Output the [X, Y] coordinate of the center of the cell containing the given text.  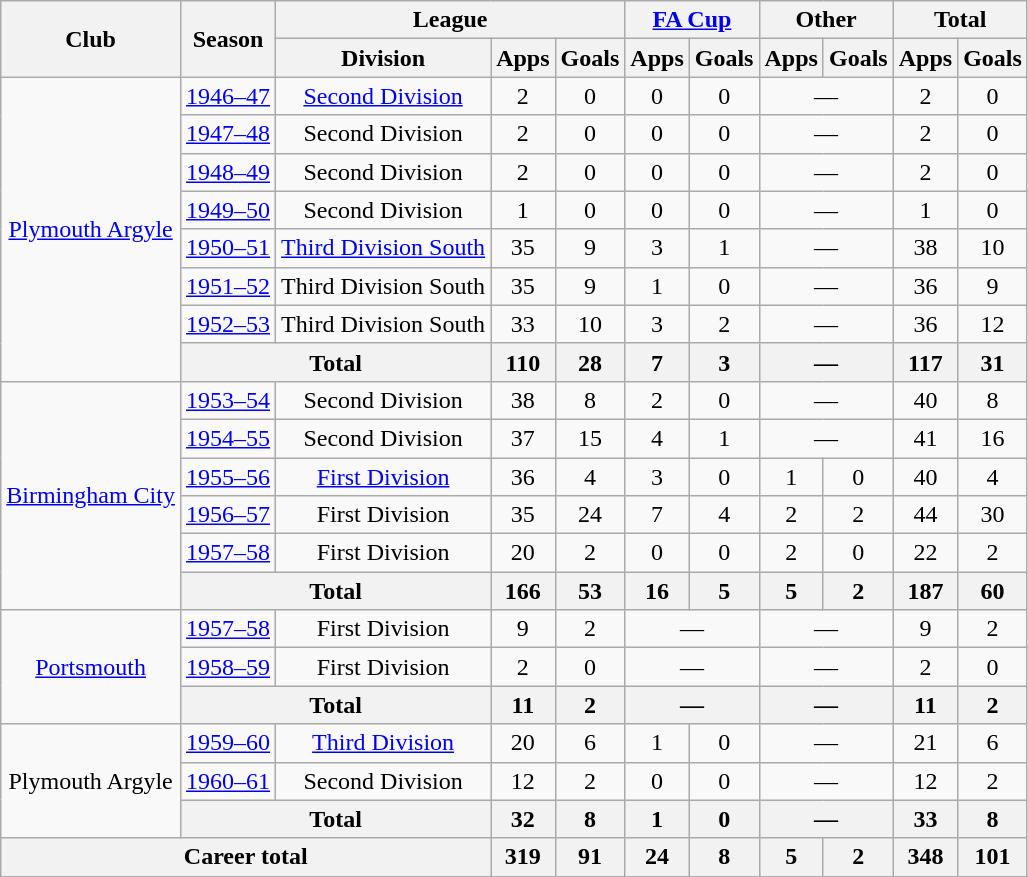
22 [925, 553]
1947–48 [228, 134]
Other [826, 20]
37 [523, 438]
League [450, 20]
30 [993, 515]
28 [590, 362]
348 [925, 857]
Birmingham City [91, 495]
1956–57 [228, 515]
53 [590, 591]
1946–47 [228, 96]
31 [993, 362]
117 [925, 362]
1955–56 [228, 477]
1952–53 [228, 324]
1950–51 [228, 248]
Season [228, 39]
1951–52 [228, 286]
1958–59 [228, 667]
1960–61 [228, 781]
21 [925, 743]
41 [925, 438]
1954–55 [228, 438]
110 [523, 362]
44 [925, 515]
Portsmouth [91, 667]
Career total [246, 857]
166 [523, 591]
101 [993, 857]
1959–60 [228, 743]
32 [523, 819]
15 [590, 438]
FA Cup [692, 20]
1953–54 [228, 400]
Division [384, 58]
187 [925, 591]
319 [523, 857]
Club [91, 39]
1949–50 [228, 210]
60 [993, 591]
1948–49 [228, 172]
Third Division [384, 743]
91 [590, 857]
